Search for the cell housing the specified text and yield its [X, Y] center coordinate. 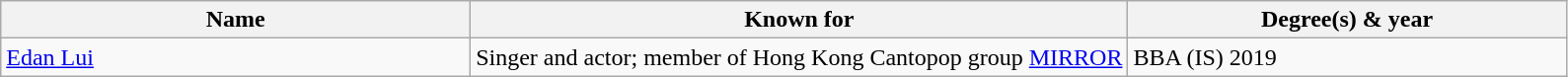
Edan Lui [236, 57]
Name [236, 20]
Singer and actor; member of Hong Kong Cantopop group MIRROR [799, 57]
Known for [799, 20]
BBA (IS) 2019 [1347, 57]
Degree(s) & year [1347, 20]
